Search for the cell housing the specified text and yield its (x, y) center coordinate. 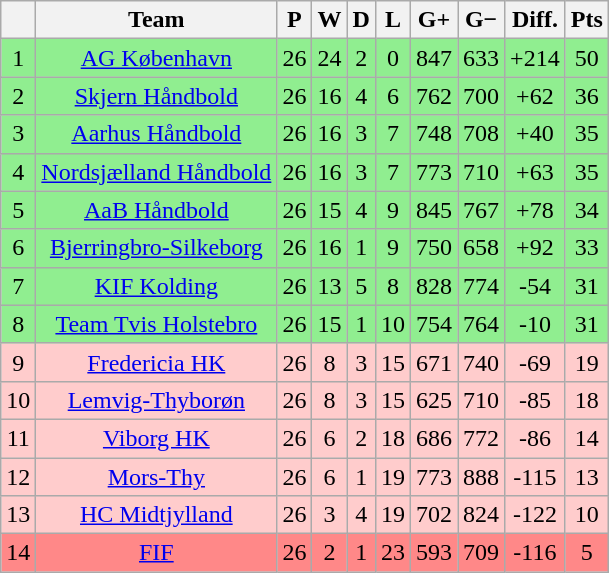
-10 (536, 324)
G− (482, 20)
24 (330, 58)
Viborg HK (156, 438)
625 (434, 400)
828 (434, 286)
+62 (536, 96)
772 (482, 438)
764 (482, 324)
774 (482, 286)
KIF Kolding (156, 286)
-69 (536, 362)
762 (434, 96)
748 (434, 134)
Mors-Thy (156, 477)
Pts (586, 20)
12 (18, 477)
+78 (536, 210)
847 (434, 58)
671 (434, 362)
50 (586, 58)
845 (434, 210)
-85 (536, 400)
700 (482, 96)
888 (482, 477)
633 (482, 58)
D (361, 20)
Team (156, 20)
+40 (536, 134)
-54 (536, 286)
0 (392, 58)
-116 (536, 553)
23 (392, 553)
709 (482, 553)
740 (482, 362)
658 (482, 248)
708 (482, 134)
-86 (536, 438)
Nordsjælland Håndbold (156, 172)
FIF (156, 553)
G+ (434, 20)
+214 (536, 58)
-122 (536, 515)
36 (586, 96)
767 (482, 210)
AaB Håndbold (156, 210)
-115 (536, 477)
HC Midtjylland (156, 515)
702 (434, 515)
Fredericia HK (156, 362)
686 (434, 438)
+63 (536, 172)
593 (434, 553)
11 (18, 438)
AG København (156, 58)
754 (434, 324)
W (330, 20)
L (392, 20)
33 (586, 248)
Aarhus Håndbold (156, 134)
Skjern Håndbold (156, 96)
P (294, 20)
750 (434, 248)
34 (586, 210)
Diff. (536, 20)
+92 (536, 248)
Bjerringbro-Silkeborg (156, 248)
Lemvig-Thyborøn (156, 400)
Team Tvis Holstebro (156, 324)
824 (482, 515)
